Determine the (X, Y) coordinate at the center of the cell enclosing the given text.  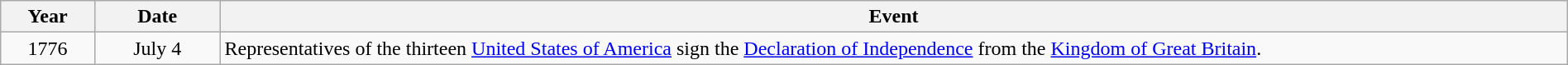
Representatives of the thirteen United States of America sign the Declaration of Independence from the Kingdom of Great Britain. (893, 48)
1776 (48, 48)
Event (893, 17)
July 4 (157, 48)
Date (157, 17)
Year (48, 17)
